Return (X, Y) of the center of cell containing provided text 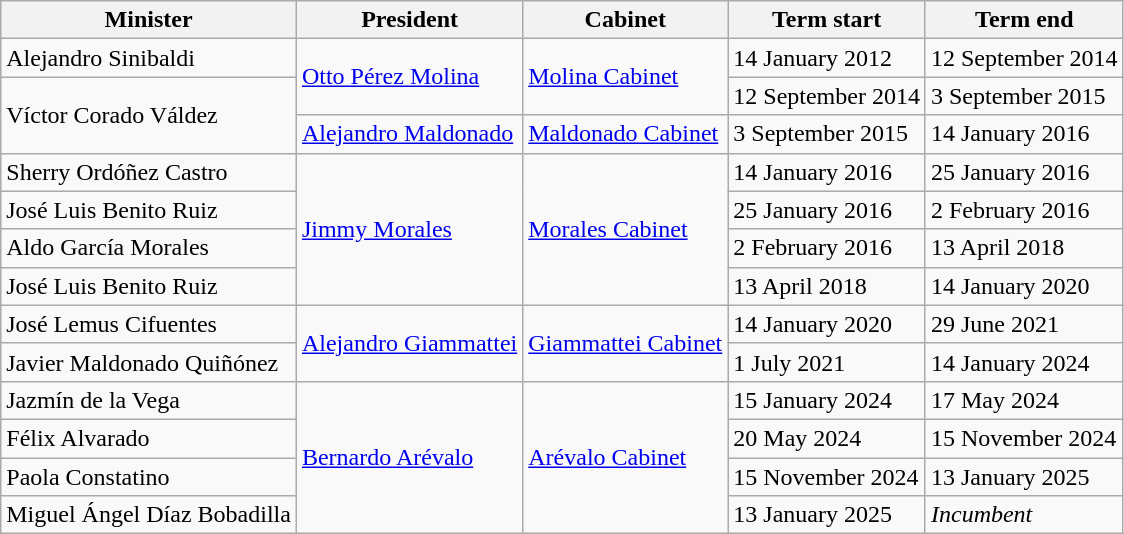
Miguel Ángel Díaz Bobadilla (149, 515)
Giammattei Cabinet (626, 343)
Aldo García Morales (149, 248)
Arévalo Cabinet (626, 457)
Víctor Corado Váldez (149, 115)
José Lemus Cifuentes (149, 324)
20 May 2024 (827, 438)
Term end (1024, 20)
Term start (827, 20)
Paola Constatino (149, 477)
Bernardo Arévalo (409, 457)
15 January 2024 (827, 400)
14 January 2024 (1024, 362)
14 January 2012 (827, 58)
Alejandro Giammattei (409, 343)
Alejandro Sinibaldi (149, 58)
17 May 2024 (1024, 400)
Cabinet (626, 20)
Alejandro Maldonado (409, 134)
Jazmín de la Vega (149, 400)
Incumbent (1024, 515)
Maldonado Cabinet (626, 134)
Jimmy Morales (409, 229)
1 July 2021 (827, 362)
Javier Maldonado Quiñónez (149, 362)
Sherry Ordóñez Castro (149, 172)
President (409, 20)
Félix Alvarado (149, 438)
Otto Pérez Molina (409, 77)
29 June 2021 (1024, 324)
Molina Cabinet (626, 77)
Minister (149, 20)
Morales Cabinet (626, 229)
